Locate the cell with the specified text and output its [X, Y] center coordinate. 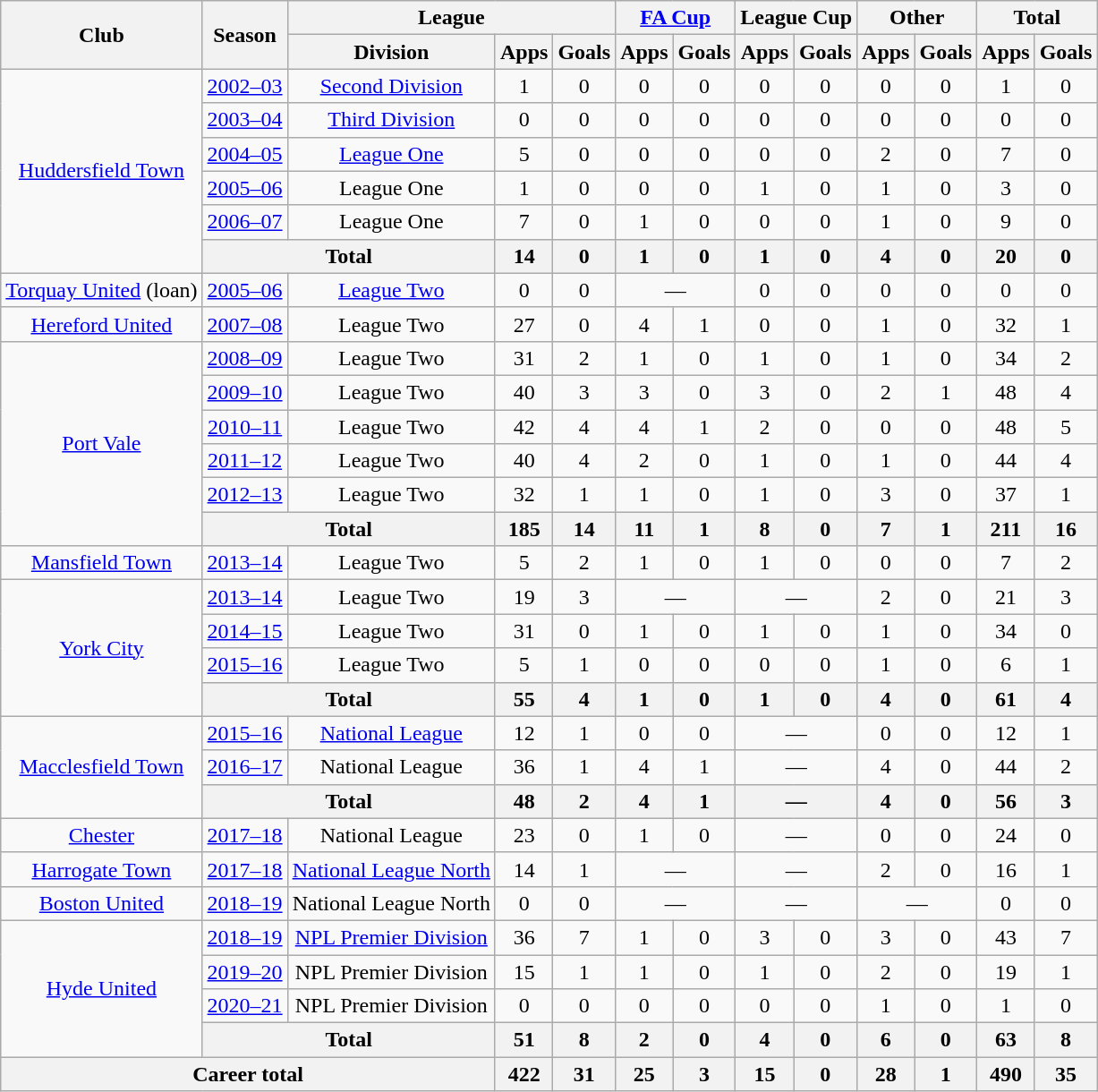
2007–08 [245, 324]
Boston United [102, 903]
Chester [102, 835]
League Cup [796, 18]
37 [1006, 495]
2008–09 [245, 358]
Hyde United [102, 988]
422 [523, 1074]
2004–05 [245, 154]
Division [391, 52]
Harrogate Town [102, 869]
2012–13 [245, 495]
2019–20 [245, 971]
York City [102, 648]
2014–15 [245, 631]
League [451, 18]
63 [1006, 1040]
9 [1006, 222]
Other [917, 18]
2016–17 [245, 767]
Club [102, 35]
11 [644, 529]
Career total [249, 1074]
2002–03 [245, 86]
61 [1006, 699]
35 [1066, 1074]
211 [1006, 529]
Port Vale [102, 443]
Macclesfield Town [102, 767]
28 [886, 1074]
Second Division [391, 86]
Huddersfield Town [102, 171]
43 [1006, 937]
24 [1006, 835]
490 [1006, 1074]
20 [1006, 256]
51 [523, 1040]
55 [523, 699]
2009–10 [245, 392]
2010–11 [245, 427]
2020–21 [245, 1006]
23 [523, 835]
25 [644, 1074]
185 [523, 529]
Mansfield Town [102, 563]
56 [1006, 801]
2003–04 [245, 120]
21 [1006, 597]
27 [523, 324]
Hereford United [102, 324]
2011–12 [245, 461]
42 [523, 427]
FA Cup [676, 18]
Torquay United (loan) [102, 290]
Third Division [391, 120]
Season [245, 35]
2006–07 [245, 222]
